Find where the given text appears and provide that cell's center as (x, y) coordinate. 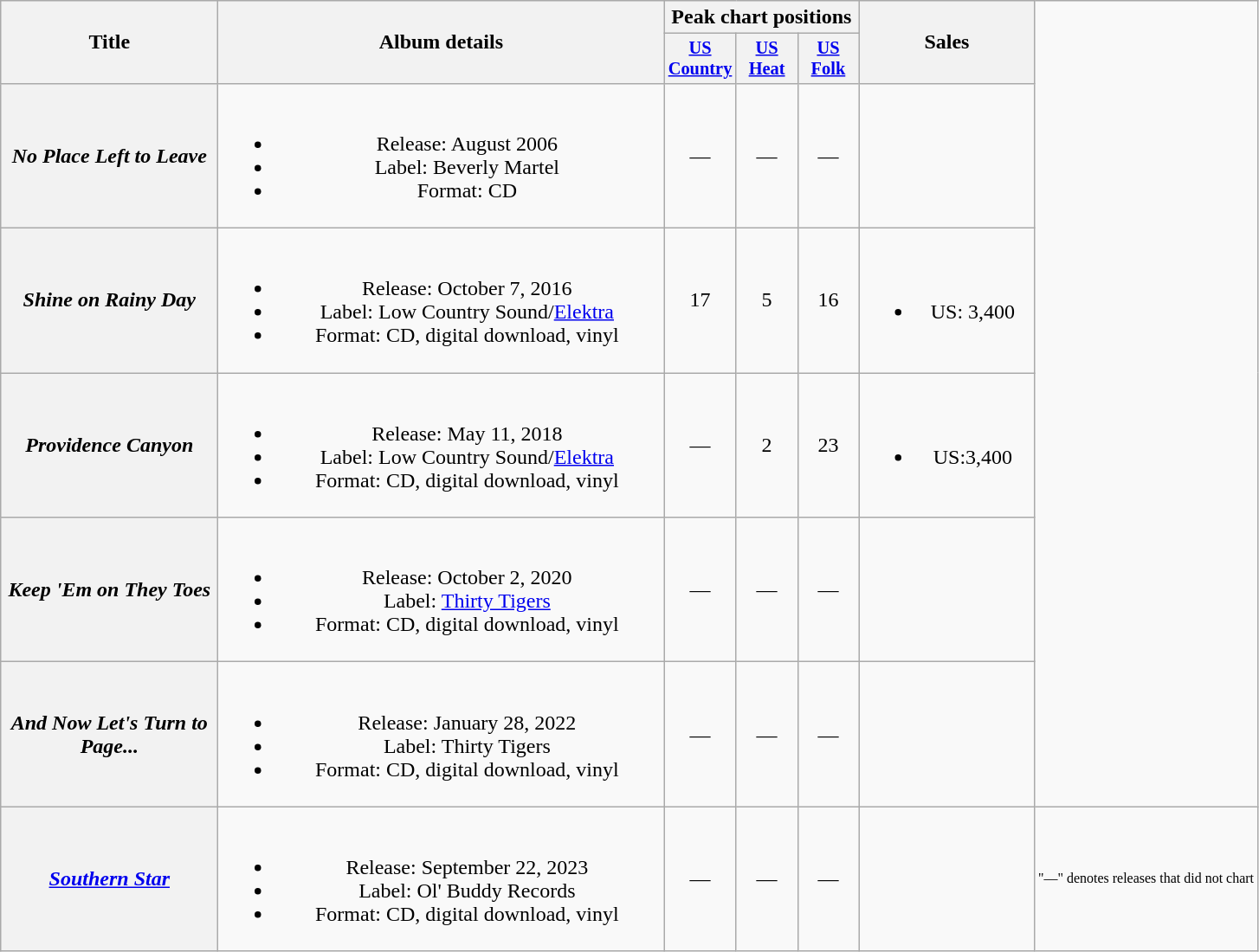
Shine on Rainy Day (109, 301)
Sales (947, 42)
Release: October 7, 2016Label: Low Country Sound/ElektraFormat: CD, digital download, vinyl (442, 301)
17 (700, 301)
No Place Left to Leave (109, 156)
5 (767, 301)
USCountry (700, 59)
Release: August 2006Label: Beverly MartelFormat: CD (442, 156)
Release: September 22, 2023Label: Ol' Buddy RecordsFormat: CD, digital download, vinyl (442, 879)
USHeat (767, 59)
2 (767, 445)
Title (109, 42)
16 (828, 301)
And Now Let's Turn to Page... (109, 734)
USFolk (828, 59)
Release: May 11, 2018Label: Low Country Sound/ElektraFormat: CD, digital download, vinyl (442, 445)
US:3,400 (947, 445)
"—" denotes releases that did not chart (1146, 879)
US: 3,400 (947, 301)
Providence Canyon (109, 445)
Release: October 2, 2020Label: Thirty TigersFormat: CD, digital download, vinyl (442, 590)
Southern Star (109, 879)
Keep 'Em on They Toes (109, 590)
23 (828, 445)
Album details (442, 42)
Peak chart positions (762, 17)
Release: January 28, 2022Label: Thirty TigersFormat: CD, digital download, vinyl (442, 734)
